Extract the (x, y) coordinate from the center of the cell holding the provided text.  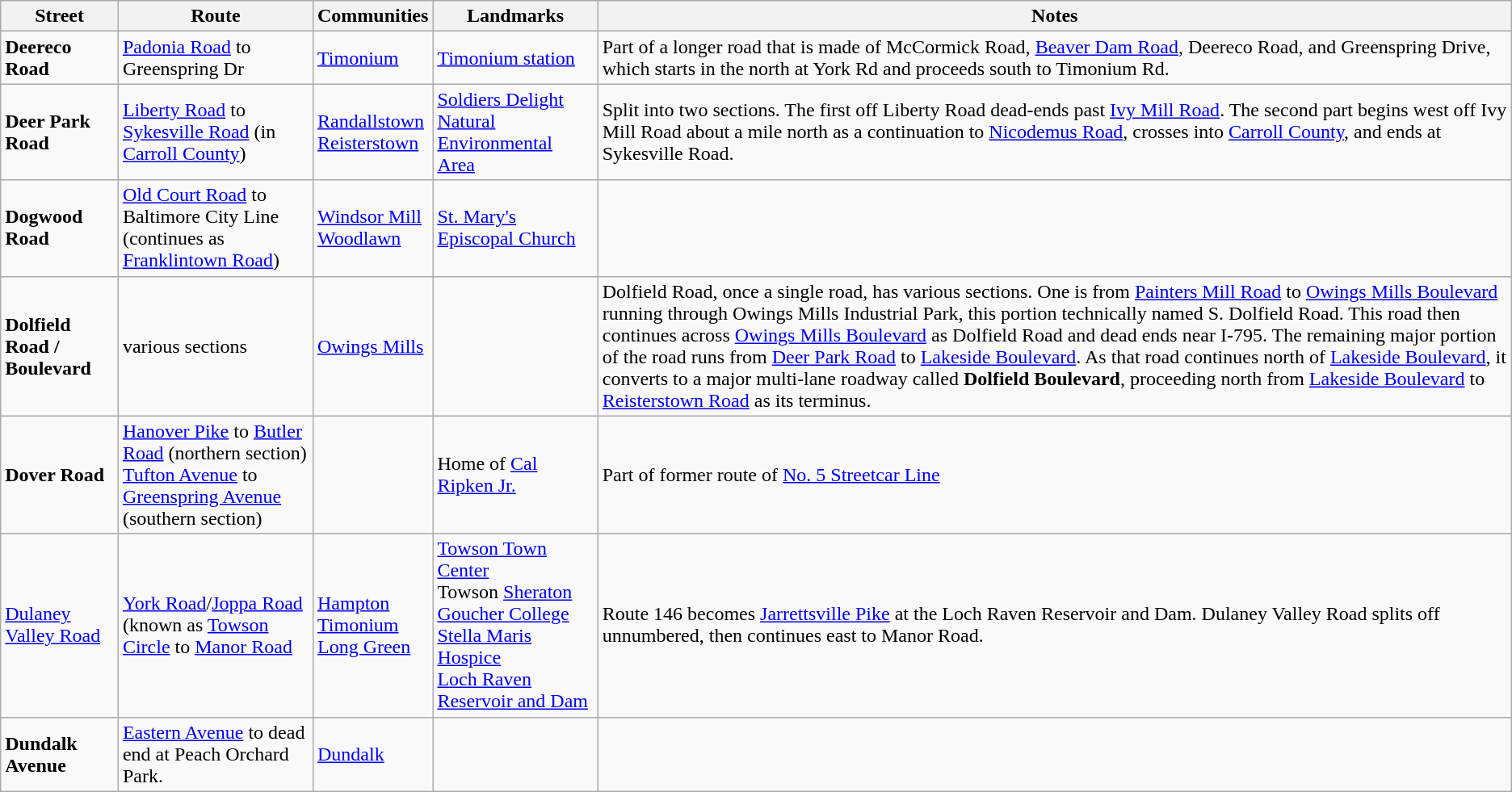
Eastern Avenue to dead end at Peach Orchard Park. (215, 754)
Dover Road (60, 475)
RandallstownReisterstown (372, 132)
Dogwood Road (60, 228)
Dundalk (372, 754)
Deereco Road (60, 58)
Deer Park Road (60, 132)
Timonium station (515, 58)
St. Mary's Episcopal Church (515, 228)
Dulaney Valley Road (60, 625)
Windsor MillWoodlawn (372, 228)
York Road/Joppa Road (known as Towson Circle to Manor Road (215, 625)
Towson Town CenterTowson SheratonGoucher CollegeStella Maris HospiceLoch Raven Reservoir and Dam (515, 625)
Soldiers Delight Natural Environmental Area (515, 132)
Street (60, 16)
Dundalk Avenue (60, 754)
Owings Mills (372, 346)
Landmarks (515, 16)
Old Court Road to Baltimore City Line (continues as Franklintown Road) (215, 228)
Notes (1055, 16)
various sections (215, 346)
Liberty Road to Sykesville Road (in Carroll County) (215, 132)
Route (215, 16)
HamptonTimoniumLong Green (372, 625)
Padonia Road to Greenspring Dr (215, 58)
Home of Cal Ripken Jr. (515, 475)
Communities (372, 16)
Part of former route of No. 5 Streetcar Line (1055, 475)
Timonium (372, 58)
Dolfield Road / Boulevard (60, 346)
Hanover Pike to Butler Road (northern section)Tufton Avenue to Greenspring Avenue (southern section) (215, 475)
